Find where the given text appears and provide that cell's center as (x, y) coordinate. 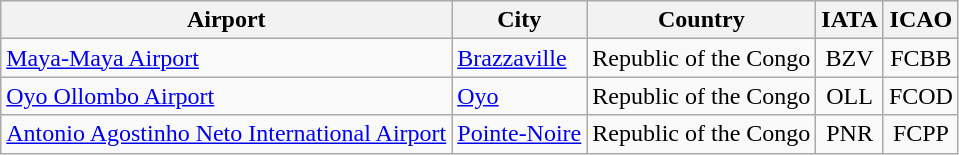
PNR (850, 134)
ICAO (920, 20)
IATA (850, 20)
FCBB (920, 58)
Oyo Ollombo Airport (226, 96)
Maya-Maya Airport (226, 58)
FCPP (920, 134)
Country (702, 20)
OLL (850, 96)
Brazzaville (520, 58)
BZV (850, 58)
Pointe-Noire (520, 134)
Antonio Agostinho Neto International Airport (226, 134)
FCOD (920, 96)
Airport (226, 20)
Oyo (520, 96)
City (520, 20)
